For the text-containing cell, return its midpoint in [X, Y] coordinate format. 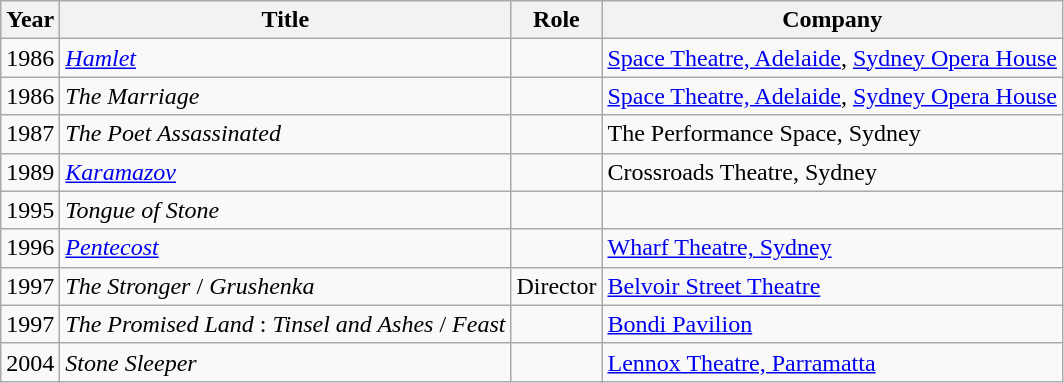
Crossroads Theatre, Sydney [832, 172]
Role [556, 20]
Year [30, 20]
The Marriage [286, 96]
2004 [30, 362]
The Performance Space, Sydney [832, 134]
1989 [30, 172]
Wharf Theatre, Sydney [832, 248]
The Promised Land : Tinsel and Ashes / Feast [286, 324]
1995 [30, 210]
The Poet Assassinated [286, 134]
Karamazov [286, 172]
Lennox Theatre, Parramatta [832, 362]
Title [286, 20]
The Stronger / Grushenka [286, 286]
Hamlet [286, 58]
Pentecost [286, 248]
Belvoir Street Theatre [832, 286]
1987 [30, 134]
1996 [30, 248]
Stone Sleeper [286, 362]
Company [832, 20]
Tongue of Stone [286, 210]
Bondi Pavilion [832, 324]
Director [556, 286]
